Find where the given text appears and provide that cell's center as [x, y] coordinate. 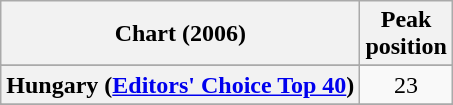
23 [406, 85]
Peakposition [406, 34]
Hungary (Editors' Choice Top 40) [180, 85]
Chart (2006) [180, 34]
